Detect which cell encompasses the target text, then output its [x, y] center coordinate. 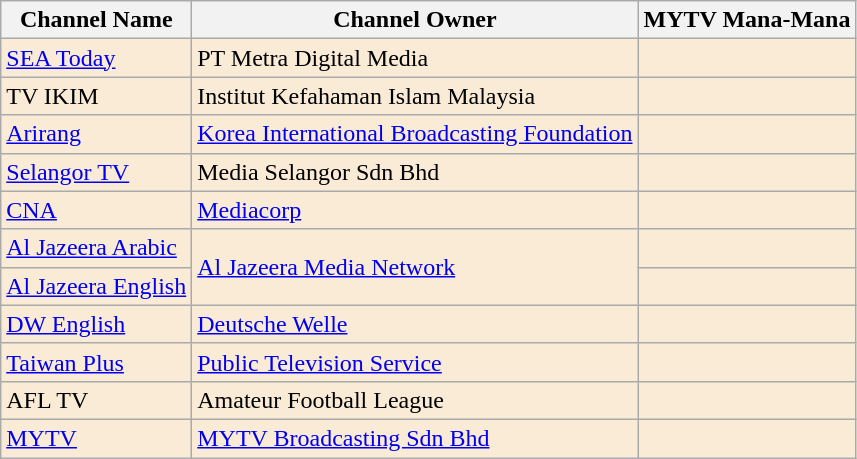
TV IKIM [96, 96]
PT Metra Digital Media [415, 58]
Korea International Broadcasting Foundation [415, 134]
Institut Kefahaman Islam Malaysia [415, 96]
Media Selangor Sdn Bhd [415, 172]
MYTV Broadcasting Sdn Bhd [415, 438]
Channel Owner [415, 20]
Amateur Football League [415, 400]
Al Jazeera Media Network [415, 267]
Channel Name [96, 20]
Taiwan Plus [96, 362]
Al Jazeera Arabic [96, 248]
Deutsche Welle [415, 324]
MYTV [96, 438]
Selangor TV [96, 172]
MYTV Mana-Mana [747, 20]
Arirang [96, 134]
DW English [96, 324]
Al Jazeera English [96, 286]
Mediacorp [415, 210]
SEA Today [96, 58]
AFL TV [96, 400]
Public Television Service [415, 362]
CNA [96, 210]
